Provide the [X, Y] coordinate of the cell's center where the given text is located.  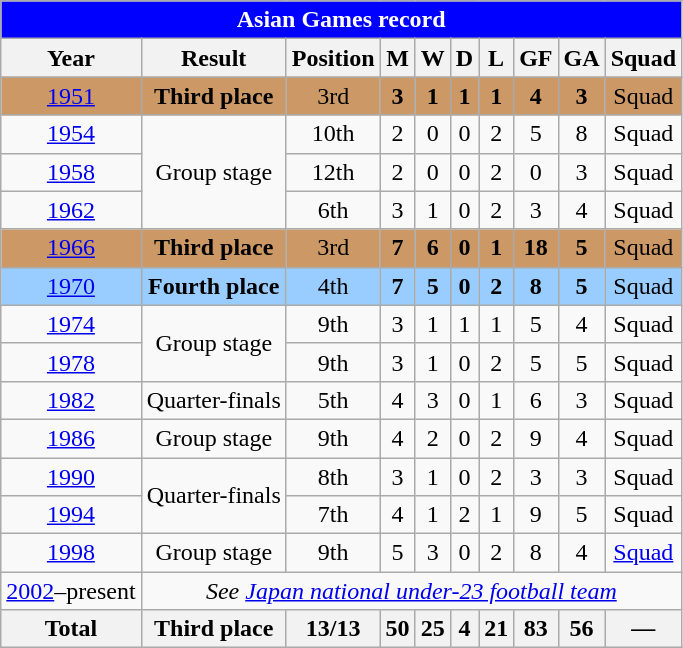
1986 [71, 438]
1998 [71, 553]
56 [582, 629]
Position [333, 58]
1970 [71, 286]
50 [398, 629]
1966 [71, 248]
7th [333, 515]
Year [71, 58]
W [432, 58]
1954 [71, 134]
Asian Games record [342, 20]
4th [333, 286]
Fourth place [214, 286]
GA [582, 58]
1951 [71, 96]
D [464, 58]
21 [496, 629]
1978 [71, 362]
5th [333, 400]
Result [214, 58]
GF [536, 58]
M [398, 58]
10th [333, 134]
1974 [71, 324]
6th [333, 210]
— [643, 629]
Total [71, 629]
2002–present [71, 591]
25 [432, 629]
83 [536, 629]
12th [333, 172]
L [496, 58]
1962 [71, 210]
1994 [71, 515]
18 [536, 248]
See Japan national under-23 football team [411, 591]
1958 [71, 172]
8th [333, 477]
13/13 [333, 629]
1990 [71, 477]
1982 [71, 400]
